Provide the (X, Y) coordinate of the cell's center where the given text is located.  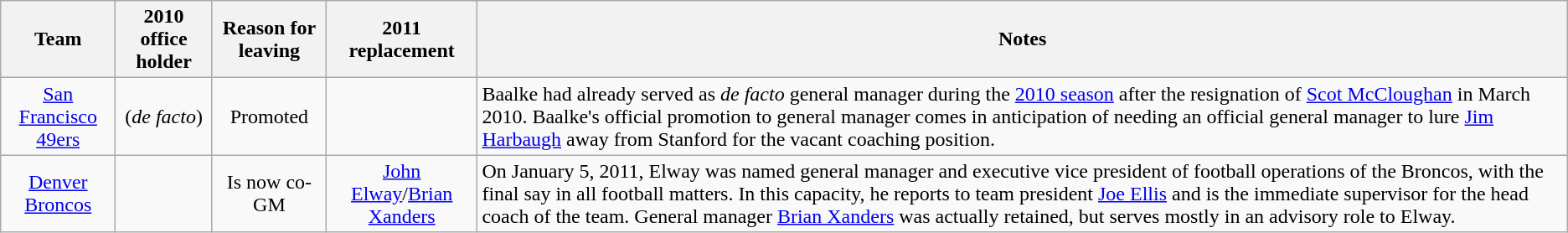
(de facto) (164, 116)
Team (59, 39)
Promoted (269, 116)
2011 replacement (402, 39)
John Elway/Brian Xanders (402, 194)
San Francisco 49ers (59, 116)
2010 office holder (164, 39)
Notes (1022, 39)
Denver Broncos (59, 194)
Is now co-GM (269, 194)
Reason for leaving (269, 39)
